Detect which cell encompasses the target text, then output its [X, Y] center coordinate. 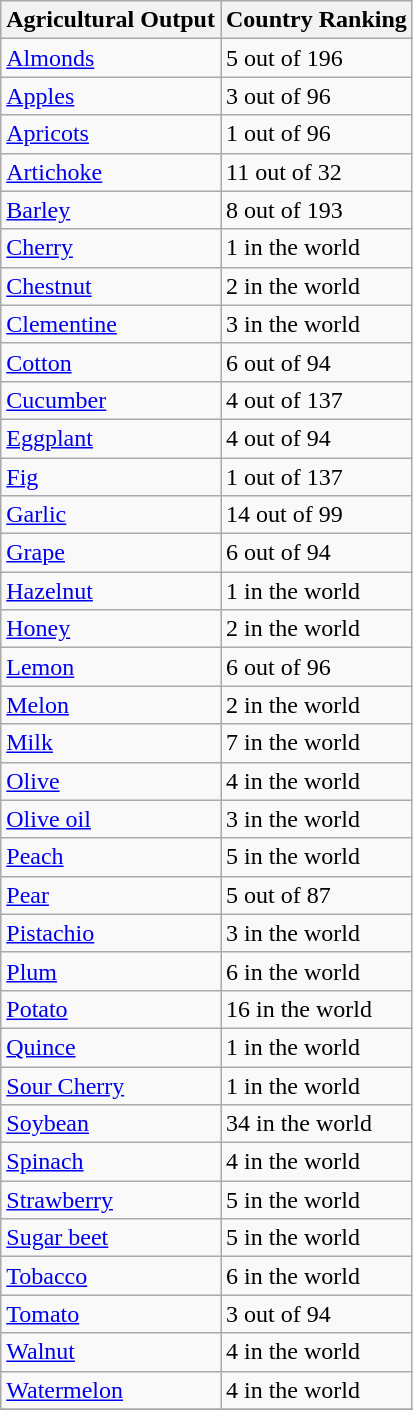
7 in the world [316, 743]
Tobacco [111, 1276]
Almonds [111, 58]
Cherry [111, 248]
Milk [111, 743]
Watermelon [111, 1390]
Sour Cherry [111, 1085]
Cucumber [111, 400]
14 out of 99 [316, 515]
Fig [111, 477]
34 in the world [316, 1124]
Clementine [111, 324]
8 out of 193 [316, 210]
Artichoke [111, 172]
Eggplant [111, 438]
Quince [111, 1047]
5 out of 87 [316, 895]
Olive oil [111, 819]
Barley [111, 210]
Apricots [111, 134]
1 out of 96 [316, 134]
Sugar beet [111, 1238]
Pistachio [111, 933]
11 out of 32 [316, 172]
Strawberry [111, 1200]
Peach [111, 857]
Apples [111, 96]
Spinach [111, 1162]
Walnut [111, 1352]
Garlic [111, 515]
Tomato [111, 1314]
1 out of 137 [316, 477]
3 out of 94 [316, 1314]
Cotton [111, 362]
Lemon [111, 667]
Soybean [111, 1124]
4 out of 94 [316, 438]
Olive [111, 781]
Hazelnut [111, 591]
5 out of 196 [316, 58]
Plum [111, 971]
Pear [111, 895]
Melon [111, 705]
Grape [111, 553]
Agricultural Output [111, 20]
Potato [111, 1009]
6 out of 96 [316, 667]
Honey [111, 629]
4 out of 137 [316, 400]
3 out of 96 [316, 96]
Country Ranking [316, 20]
Chestnut [111, 286]
16 in the world [316, 1009]
